Search for the cell housing the specified text and yield its [x, y] center coordinate. 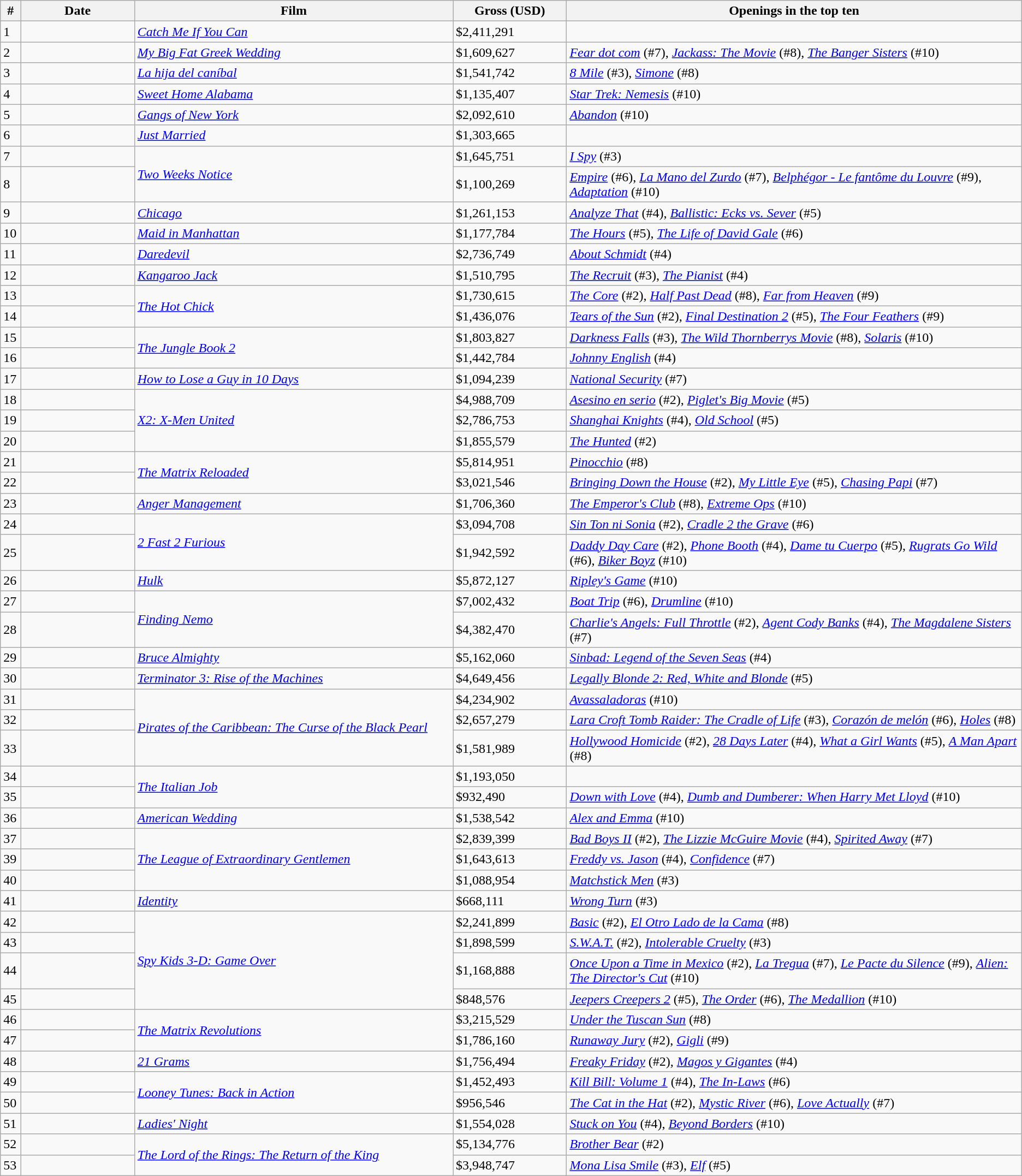
Sin Ton ni Sonia (#2), Cradle 2 the Grave (#6) [794, 524]
Empire (#6), La Mano del Zurdo (#7), Belphégor - Le fantôme du Louvre (#9), Adaptation (#10) [794, 185]
Gross (USD) [510, 11]
$2,657,279 [510, 720]
34 [11, 776]
Jeepers Creepers 2 (#5), The Order (#6), The Medallion (#10) [794, 999]
$1,756,494 [510, 1061]
$2,092,610 [510, 115]
28 [11, 629]
Maid in Manhattan [294, 233]
$5,134,776 [510, 1144]
41 [11, 901]
S.W.A.T. (#2), Intolerable Cruelty (#3) [794, 942]
37 [11, 839]
1 [11, 32]
$4,382,470 [510, 629]
Gangs of New York [294, 115]
$1,538,542 [510, 818]
X2: X-Men United [294, 420]
32 [11, 720]
The League of Extraordinary Gentlemen [294, 859]
The Jungle Book 2 [294, 348]
4 [11, 94]
53 [11, 1165]
42 [11, 922]
18 [11, 400]
Boat Trip (#6), Drumline (#10) [794, 601]
Kangaroo Jack [294, 275]
Star Trek: Nemesis (#10) [794, 94]
26 [11, 580]
$1,645,751 [510, 156]
$1,094,239 [510, 379]
Bringing Down the House (#2), My Little Eye (#5), Chasing Papi (#7) [794, 483]
$1,510,795 [510, 275]
$2,736,749 [510, 254]
Basic (#2), El Otro Lado de la Cama (#8) [794, 922]
American Wedding [294, 818]
I Spy (#3) [794, 156]
$1,135,407 [510, 94]
6 [11, 135]
Bad Boys II (#2), The Lizzie McGuire Movie (#4), Spirited Away (#7) [794, 839]
Pinocchio (#8) [794, 462]
Lara Croft Tomb Raider: The Cradle of Life (#3), Corazón de melón (#6), Holes (#8) [794, 720]
$1,581,989 [510, 748]
How to Lose a Guy in 10 Days [294, 379]
Matchstick Men (#3) [794, 880]
8 Mile (#3), Simone (#8) [794, 73]
$1,541,742 [510, 73]
Under the Tuscan Sun (#8) [794, 1020]
44 [11, 971]
$1,643,613 [510, 859]
Spy Kids 3-D: Game Over [294, 960]
27 [11, 601]
Fear dot com (#7), Jackass: The Movie (#8), The Banger Sisters (#10) [794, 52]
Kill Bill: Volume 1 (#4), The In-Laws (#6) [794, 1082]
Abandon (#10) [794, 115]
50 [11, 1103]
Once Upon a Time in Mexico (#2), La Tregua (#7), Le Pacte du Silence (#9), Alien: The Director's Cut (#10) [794, 971]
$3,215,529 [510, 1020]
Just Married [294, 135]
Asesino en serio (#2), Piglet's Big Movie (#5) [794, 400]
2 Fast 2 Furious [294, 542]
Identity [294, 901]
21 [11, 462]
Ladies' Night [294, 1124]
17 [11, 379]
La hija del caníbal [294, 73]
7 [11, 156]
Shanghai Knights (#4), Old School (#5) [794, 420]
Openings in the top ten [794, 11]
9 [11, 212]
$3,948,747 [510, 1165]
20 [11, 441]
$2,839,399 [510, 839]
10 [11, 233]
45 [11, 999]
My Big Fat Greek Wedding [294, 52]
The Emperor's Club (#8), Extreme Ops (#10) [794, 503]
The Hours (#5), The Life of David Gale (#6) [794, 233]
The Matrix Revolutions [294, 1030]
Film [294, 11]
Sinbad: Legend of the Seven Seas (#4) [794, 658]
Bruce Almighty [294, 658]
Catch Me If You Can [294, 32]
Mona Lisa Smile (#3), Elf (#5) [794, 1165]
$1,452,493 [510, 1082]
$1,803,827 [510, 337]
15 [11, 337]
21 Grams [294, 1061]
$1,609,627 [510, 52]
19 [11, 420]
Legally Blonde 2: Red, White and Blonde (#5) [794, 679]
Pirates of the Caribbean: The Curse of the Black Pearl [294, 727]
$5,162,060 [510, 658]
Looney Tunes: Back in Action [294, 1092]
Hulk [294, 580]
8 [11, 185]
Charlie's Angels: Full Throttle (#2), Agent Cody Banks (#4), The Magdalene Sisters (#7) [794, 629]
11 [11, 254]
Down with Love (#4), Dumb and Dumberer: When Harry Met Lloyd (#10) [794, 797]
$1,442,784 [510, 358]
33 [11, 748]
13 [11, 296]
About Schmidt (#4) [794, 254]
Ripley's Game (#10) [794, 580]
49 [11, 1082]
$3,094,708 [510, 524]
$668,111 [510, 901]
$1,261,153 [510, 212]
16 [11, 358]
National Security (#7) [794, 379]
39 [11, 859]
35 [11, 797]
Sweet Home Alabama [294, 94]
$1,942,592 [510, 553]
Avassaladoras (#10) [794, 699]
$2,241,899 [510, 922]
Date [78, 11]
$4,234,902 [510, 699]
The Cat in the Hat (#2), Mystic River (#6), Love Actually (#7) [794, 1103]
The Core (#2), Half Past Dead (#8), Far from Heaven (#9) [794, 296]
Darkness Falls (#3), The Wild Thornberrys Movie (#8), Solaris (#10) [794, 337]
40 [11, 880]
# [11, 11]
Two Weeks Notice [294, 174]
12 [11, 275]
$1,786,160 [510, 1041]
$5,872,127 [510, 580]
$1,168,888 [510, 971]
$1,193,050 [510, 776]
Alex and Emma (#10) [794, 818]
52 [11, 1144]
29 [11, 658]
43 [11, 942]
Analyze That (#4), Ballistic: Ecks vs. Sever (#5) [794, 212]
$7,002,432 [510, 601]
22 [11, 483]
Daddy Day Care (#2), Phone Booth (#4), Dame tu Cuerpo (#5), Rugrats Go Wild (#6), Biker Boyz (#10) [794, 553]
47 [11, 1041]
24 [11, 524]
$1,303,665 [510, 135]
$932,490 [510, 797]
36 [11, 818]
31 [11, 699]
$1,088,954 [510, 880]
Stuck on You (#4), Beyond Borders (#10) [794, 1124]
48 [11, 1061]
46 [11, 1020]
$1,898,599 [510, 942]
Runaway Jury (#2), Gigli (#9) [794, 1041]
Anger Management [294, 503]
$1,177,784 [510, 233]
23 [11, 503]
The Lord of the Rings: The Return of the King [294, 1155]
$1,730,615 [510, 296]
$1,706,360 [510, 503]
Terminator 3: Rise of the Machines [294, 679]
Chicago [294, 212]
The Matrix Reloaded [294, 472]
Freaky Friday (#2), Magos y Gigantes (#4) [794, 1061]
Freddy vs. Jason (#4), Confidence (#7) [794, 859]
The Hunted (#2) [794, 441]
The Hot Chick [294, 306]
$4,988,709 [510, 400]
25 [11, 553]
$3,021,546 [510, 483]
$1,554,028 [510, 1124]
$1,436,076 [510, 317]
30 [11, 679]
2 [11, 52]
3 [11, 73]
Tears of the Sun (#2), Final Destination 2 (#5), The Four Feathers (#9) [794, 317]
$848,576 [510, 999]
The Italian Job [294, 787]
$956,546 [510, 1103]
Johnny English (#4) [794, 358]
Hollywood Homicide (#2), 28 Days Later (#4), What a Girl Wants (#5), A Man Apart (#8) [794, 748]
14 [11, 317]
$2,786,753 [510, 420]
$1,855,579 [510, 441]
Wrong Turn (#3) [794, 901]
Brother Bear (#2) [794, 1144]
$2,411,291 [510, 32]
$5,814,951 [510, 462]
51 [11, 1124]
Daredevil [294, 254]
Finding Nemo [294, 619]
$4,649,456 [510, 679]
The Recruit (#3), The Pianist (#4) [794, 275]
5 [11, 115]
$1,100,269 [510, 185]
